Scan for the cell matching the given text and deliver its (x, y) coordinate at center. 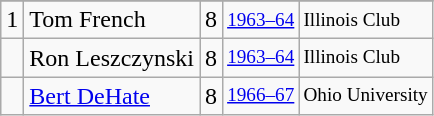
Ohio University (366, 96)
Bert DeHate (112, 96)
Tom French (112, 20)
1 (12, 20)
1966–67 (261, 96)
Ron Leszczynski (112, 58)
